Provide the (x, y) coordinate of the cell's center where the given text is located.  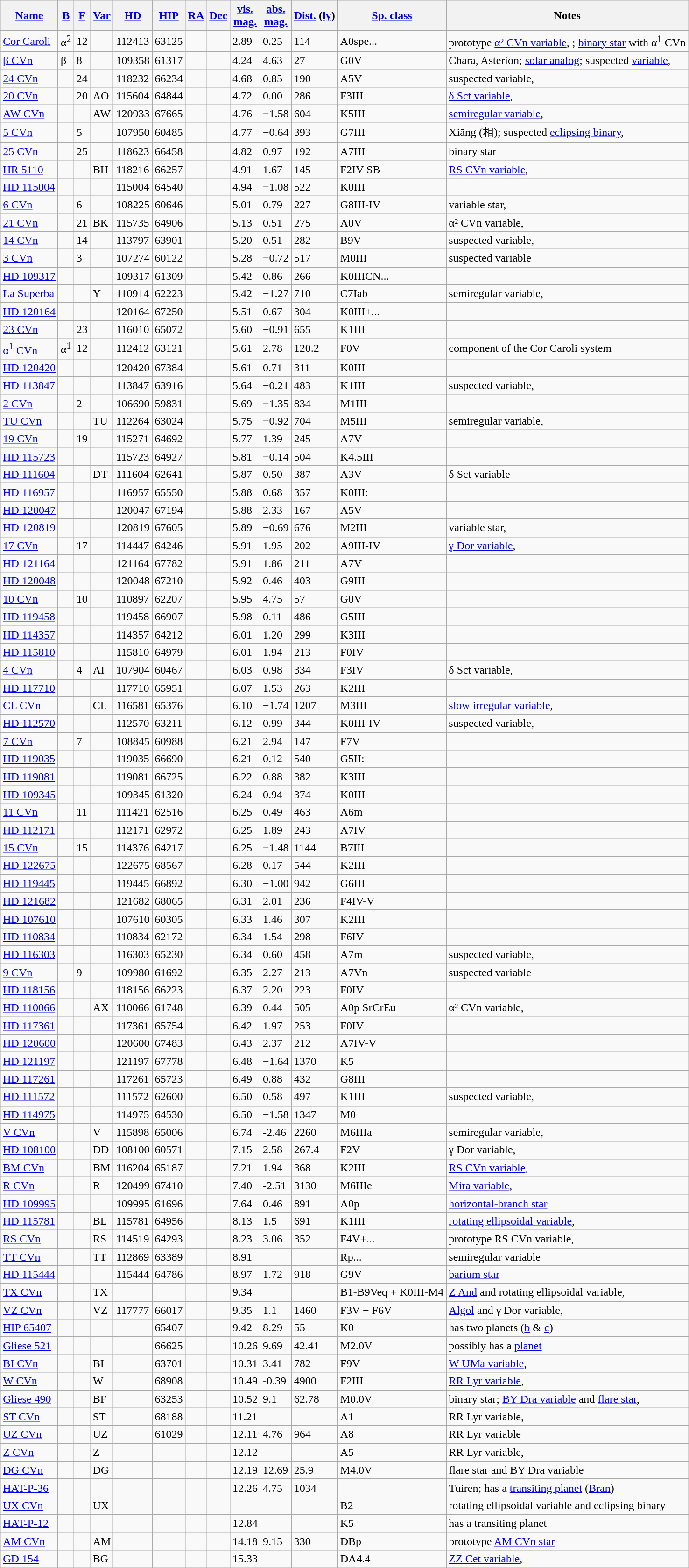
17 (82, 546)
-2.51 (276, 1185)
393 (315, 133)
2.27 (276, 972)
236 (315, 901)
63701 (169, 1363)
1.1 (276, 1310)
116303 (133, 954)
115735 (133, 222)
W UMa variable, (568, 1363)
61029 (169, 1434)
120048 (133, 581)
F9V (392, 1363)
K0III+... (392, 312)
2.58 (276, 1150)
782 (315, 1363)
2260 (315, 1132)
5.98 (245, 617)
115004 (133, 187)
B2 (392, 1505)
2.33 (276, 510)
A6m (392, 812)
12.11 (245, 1434)
66017 (169, 1310)
HD 119458 (29, 617)
HD 109345 (29, 795)
semiregular variable (568, 1257)
A0spe... (392, 41)
65951 (169, 688)
1.54 (276, 937)
115781 (133, 1221)
64906 (169, 222)
64293 (169, 1239)
119081 (133, 777)
118156 (133, 990)
374 (315, 795)
267.4 (315, 1150)
17 CVn (29, 546)
344 (315, 724)
M6IIIa (392, 1132)
63211 (169, 724)
10.52 (245, 1399)
64786 (169, 1275)
F2III (392, 1381)
prototype AM CVn star (568, 1541)
253 (315, 1026)
116010 (133, 329)
G8III-IV (392, 205)
114447 (133, 546)
704 (315, 421)
HD 120047 (29, 510)
117261 (133, 1079)
HD 115004 (29, 187)
942 (315, 883)
120933 (133, 114)
9.1 (276, 1399)
65072 (169, 329)
19 CVn (29, 439)
RA (196, 16)
109345 (133, 795)
DBp (392, 1541)
α2 (66, 41)
544 (315, 866)
68908 (169, 1381)
62172 (169, 937)
483 (315, 385)
112264 (133, 421)
has a transiting planet (568, 1523)
63901 (169, 240)
5 CVn (29, 133)
15.33 (245, 1559)
Var (102, 16)
HD 110066 (29, 1008)
119458 (133, 617)
has two planets (b & c) (568, 1328)
463 (315, 812)
4.94 (245, 187)
A7IV-V (392, 1043)
114376 (133, 848)
243 (315, 830)
4.82 (245, 151)
15 CVn (29, 848)
HD 120048 (29, 581)
0.98 (276, 670)
0.86 (276, 276)
−0.64 (276, 133)
115810 (133, 652)
AW CVn (29, 114)
121682 (133, 901)
5.92 (245, 581)
Tuiren; has a transiting planet (Bran) (568, 1488)
6.49 (245, 1079)
108225 (133, 205)
AM CVn (29, 1541)
6.07 (245, 688)
0.49 (276, 812)
HD 112171 (29, 830)
0.17 (276, 866)
HD 112570 (29, 724)
ST CVn (29, 1417)
65407 (169, 1328)
−1.00 (276, 883)
64844 (169, 96)
HD 116303 (29, 954)
HD 120600 (29, 1043)
115723 (133, 457)
62207 (169, 599)
−1.08 (276, 187)
67483 (169, 1043)
F3IV (392, 670)
prototype α² CVn variable, ; binary star with α1 CVn (568, 41)
691 (315, 1221)
111572 (133, 1097)
119445 (133, 883)
5.81 (245, 457)
112869 (133, 1257)
M0.0V (392, 1399)
TX CVn (29, 1292)
110914 (133, 294)
2 (82, 404)
4.77 (245, 133)
−1.35 (276, 404)
120499 (133, 1185)
0.12 (276, 759)
G9III (392, 581)
A8 (392, 1434)
DD (102, 1150)
HR 5110 (29, 169)
BM (102, 1168)
0.58 (276, 1097)
2.89 (245, 41)
118623 (133, 151)
5.28 (245, 258)
1.97 (276, 1026)
68065 (169, 901)
109980 (133, 972)
311 (315, 368)
0.44 (276, 1008)
6.12 (245, 724)
Gliese 490 (29, 1399)
M2III (392, 528)
834 (315, 404)
458 (315, 954)
21 (82, 222)
25 CVn (29, 151)
component of the Cor Caroli system (568, 348)
4.63 (276, 60)
Y (102, 294)
HD 115781 (29, 1221)
6.74 (245, 1132)
112413 (133, 41)
−0.21 (276, 385)
61320 (169, 795)
0.97 (276, 151)
A7Vn (392, 972)
rotating ellipsoidal variable and eclipsing binary (568, 1505)
117361 (133, 1026)
3130 (315, 1185)
UZ CVn (29, 1434)
60122 (169, 258)
67605 (169, 528)
918 (315, 1275)
118216 (133, 169)
Z And and rotating ellipsoidal variable, (568, 1292)
Algol and γ Dor variable, (568, 1310)
F2V (392, 1150)
B7III (392, 848)
10.26 (245, 1346)
HD 110834 (29, 937)
4 (82, 670)
66234 (169, 78)
TU (102, 421)
6.28 (245, 866)
HAT-P-36 (29, 1488)
Xiāng (相); suspected eclipsing binary, (568, 133)
HD 120420 (29, 368)
F3V + F6V (392, 1310)
K0III: (392, 492)
67384 (169, 368)
β CVn (29, 60)
rotating ellipsoidal variable, (568, 1221)
AW (102, 114)
110897 (133, 599)
M6IIIe (392, 1185)
α1 (66, 348)
W (102, 1381)
HD 116957 (29, 492)
G7III (392, 133)
1144 (315, 848)
BK (102, 222)
112412 (133, 348)
4 CVn (29, 670)
A0p (392, 1203)
304 (315, 312)
1.89 (276, 830)
60467 (169, 670)
60646 (169, 205)
63916 (169, 385)
67250 (169, 312)
1.39 (276, 439)
486 (315, 617)
HD 114357 (29, 634)
108845 (133, 741)
62600 (169, 1097)
2.37 (276, 1043)
65723 (169, 1079)
6.37 (245, 990)
64530 (169, 1114)
62.78 (315, 1399)
110834 (133, 937)
F4V+... (392, 1239)
12.84 (245, 1523)
66458 (169, 151)
66892 (169, 883)
5.75 (245, 421)
BF (102, 1399)
1.46 (276, 919)
25.9 (315, 1470)
G8III (392, 1079)
HD 111572 (29, 1097)
6.30 (245, 883)
114519 (133, 1239)
223 (315, 990)
−0.14 (276, 457)
5.51 (245, 312)
24 CVn (29, 78)
65376 (169, 706)
0.94 (276, 795)
−1.27 (276, 294)
65006 (169, 1132)
4.24 (245, 60)
5 (82, 133)
110066 (133, 1008)
65230 (169, 954)
Sp. class (392, 16)
120.2 (315, 348)
HD 122675 (29, 866)
540 (315, 759)
67778 (169, 1061)
11.21 (245, 1417)
DT (102, 475)
23 (82, 329)
64246 (169, 546)
0.00 (276, 96)
barium star (568, 1275)
CL CVn (29, 706)
HD 111604 (29, 475)
116957 (133, 492)
266 (315, 276)
BH (102, 169)
R (102, 1185)
UX (102, 1505)
382 (315, 777)
M4.0V (392, 1470)
RS (102, 1239)
6.33 (245, 919)
307 (315, 919)
6.43 (245, 1043)
δ Sct variable (568, 475)
4.68 (245, 78)
flare star and BY Dra variable (568, 1470)
HD 107610 (29, 919)
−0.72 (276, 258)
6 (82, 205)
192 (315, 151)
61309 (169, 276)
60988 (169, 741)
64212 (169, 634)
A0V (392, 222)
211 (315, 563)
63389 (169, 1257)
122675 (133, 866)
TT CVn (29, 1257)
−1.64 (276, 1061)
K0III-IV (392, 724)
116204 (133, 1168)
K4.5III (392, 457)
117710 (133, 688)
1.72 (276, 1275)
1034 (315, 1488)
2.20 (276, 990)
14 CVn (29, 240)
0.99 (276, 724)
108100 (133, 1150)
8.97 (245, 1275)
61692 (169, 972)
4900 (315, 1381)
10 CVn (29, 599)
114975 (133, 1114)
TU CVn (29, 421)
HAT-P-12 (29, 1523)
−0.91 (276, 329)
6.22 (245, 777)
109995 (133, 1203)
522 (315, 187)
676 (315, 528)
HD 121164 (29, 563)
121197 (133, 1061)
HD 113847 (29, 385)
655 (315, 329)
HD 115444 (29, 1275)
10.31 (245, 1363)
prototype RS CVn variable, (568, 1239)
1207 (315, 706)
60305 (169, 919)
111421 (133, 812)
VZ CVn (29, 1310)
0.68 (276, 492)
3 CVn (29, 258)
3 (82, 258)
299 (315, 634)
334 (315, 670)
710 (315, 294)
517 (315, 258)
67410 (169, 1185)
66223 (169, 990)
8 (82, 60)
F4IV-V (392, 901)
106690 (133, 404)
112171 (133, 830)
61748 (169, 1008)
120047 (133, 510)
19 (82, 439)
HD 114975 (29, 1114)
63125 (169, 41)
HD 115723 (29, 457)
120164 (133, 312)
2.01 (276, 901)
61317 (169, 60)
60485 (169, 133)
67665 (169, 114)
horizontal-branch star (568, 1203)
403 (315, 581)
HD 109995 (29, 1203)
121164 (133, 563)
25 (82, 151)
TX (102, 1292)
891 (315, 1203)
6.24 (245, 795)
64217 (169, 848)
60571 (169, 1150)
Name (29, 16)
352 (315, 1239)
2.94 (276, 741)
368 (315, 1168)
20 (82, 96)
DA4.4 (392, 1559)
116581 (133, 706)
AM (102, 1541)
64956 (169, 1221)
1.95 (276, 546)
A5 (392, 1452)
66907 (169, 617)
7.64 (245, 1203)
6 CVn (29, 205)
64979 (169, 652)
113847 (133, 385)
HD 119445 (29, 883)
HD 109317 (29, 276)
F2IV SB (392, 169)
V CVn (29, 1132)
9.69 (276, 1346)
12.69 (276, 1470)
63024 (169, 421)
1.86 (276, 563)
HD 120164 (29, 312)
497 (315, 1097)
387 (315, 475)
K0 (392, 1328)
VZ (102, 1310)
6.10 (245, 706)
2 CVn (29, 404)
M2.0V (392, 1346)
12.19 (245, 1470)
59831 (169, 404)
M0III (392, 258)
M1III (392, 404)
BI CVn (29, 1363)
1.20 (276, 634)
0.11 (276, 617)
HIP 65407 (29, 1328)
vis.mag. (245, 16)
0.85 (276, 78)
115444 (133, 1275)
167 (315, 510)
505 (315, 1008)
10 (82, 599)
42.41 (315, 1346)
1460 (315, 1310)
64540 (169, 187)
4.72 (245, 96)
67194 (169, 510)
HD 115810 (29, 652)
BM CVn (29, 1168)
6.03 (245, 670)
W CVn (29, 1381)
TT (102, 1257)
HD 119081 (29, 777)
115271 (133, 439)
HD 108100 (29, 1150)
Rp... (392, 1257)
8.29 (276, 1328)
2.78 (276, 348)
A7m (392, 954)
120420 (133, 368)
β (66, 60)
M3III (392, 706)
67210 (169, 581)
117777 (133, 1310)
6.35 (245, 972)
63121 (169, 348)
118232 (133, 78)
120819 (133, 528)
7.15 (245, 1150)
F (82, 16)
15 (82, 848)
8.23 (245, 1239)
111604 (133, 475)
107950 (133, 133)
5.77 (245, 439)
possibly has a planet (568, 1346)
61696 (169, 1203)
20 CVn (29, 96)
107610 (133, 919)
B1-B9Veq + K0III-M4 (392, 1292)
HD 119035 (29, 759)
1.67 (276, 169)
Notes (568, 16)
4.91 (245, 169)
HD 118156 (29, 990)
263 (315, 688)
6.48 (245, 1061)
A1 (392, 1417)
66625 (169, 1346)
27 (315, 60)
9.15 (276, 1541)
F6IV (392, 937)
5.01 (245, 205)
Z (102, 1452)
3.41 (276, 1363)
964 (315, 1434)
115604 (133, 96)
109317 (133, 276)
7.21 (245, 1168)
604 (315, 114)
RS CVn (29, 1239)
HD 121682 (29, 901)
0.71 (276, 368)
HD 117361 (29, 1026)
A7IV (392, 830)
202 (315, 546)
67782 (169, 563)
107274 (133, 258)
CL (102, 706)
14.18 (245, 1541)
G5III (392, 617)
G9V (392, 1275)
6.42 (245, 1026)
1370 (315, 1061)
HIP (169, 16)
62223 (169, 294)
120600 (133, 1043)
GD 154 (29, 1559)
5.13 (245, 222)
8.91 (245, 1257)
64692 (169, 439)
109358 (133, 60)
6.31 (245, 901)
G6III (392, 883)
1.53 (276, 688)
DG (102, 1470)
Mira variable, (568, 1185)
UZ (102, 1434)
286 (315, 96)
C7Iab (392, 294)
slow irregular variable, (568, 706)
5.89 (245, 528)
-2.46 (276, 1132)
65187 (169, 1168)
HD 120819 (29, 528)
M5III (392, 421)
AO (102, 96)
Gliese 521 (29, 1346)
V (102, 1132)
DG CVn (29, 1470)
HD 121197 (29, 1061)
F3III (392, 96)
66690 (169, 759)
0.60 (276, 954)
65550 (169, 492)
RR Lyr variable (568, 1434)
10.49 (245, 1381)
−0.92 (276, 421)
A7III (392, 151)
3.06 (276, 1239)
R CVn (29, 1185)
7 (82, 741)
ZZ Cet variable, (568, 1559)
Dist. (ly) (315, 16)
AI (102, 670)
UX CVn (29, 1505)
113797 (133, 240)
−0.69 (276, 528)
7 CVn (29, 741)
F0V (392, 348)
14 (82, 240)
9 CVn (29, 972)
BL (102, 1221)
5.64 (245, 385)
B9V (392, 240)
62641 (169, 475)
binary star (568, 151)
65754 (169, 1026)
107904 (133, 670)
5.69 (245, 404)
66725 (169, 777)
9.35 (245, 1310)
-0.39 (276, 1381)
5.87 (245, 475)
Z CVn (29, 1452)
112570 (133, 724)
298 (315, 937)
5.95 (245, 599)
8.13 (245, 1221)
0.25 (276, 41)
62516 (169, 812)
227 (315, 205)
BI (102, 1363)
282 (315, 240)
F7V (392, 741)
63253 (169, 1399)
A3V (392, 475)
α1 CVn (29, 348)
66257 (169, 169)
9 (82, 972)
Dec (218, 16)
0.67 (276, 312)
5.20 (245, 240)
57 (315, 599)
0.50 (276, 475)
A9III-IV (392, 546)
330 (315, 1541)
245 (315, 439)
212 (315, 1043)
HD (133, 16)
M0 (392, 1114)
432 (315, 1079)
binary star; BY Dra variable and flare star, (568, 1399)
A0p SrCrEu (392, 1008)
K5III (392, 114)
7.40 (245, 1185)
119035 (133, 759)
504 (315, 457)
23 CVn (29, 329)
12.26 (245, 1488)
K0IIICN... (392, 276)
HD 117261 (29, 1079)
1347 (315, 1114)
B (66, 16)
11 (82, 812)
Chara, Asterion; solar analog; suspected variable, (568, 60)
275 (315, 222)
5.60 (245, 329)
64927 (169, 457)
145 (315, 169)
190 (315, 78)
147 (315, 741)
9.42 (245, 1328)
−1.74 (276, 706)
abs.mag. (276, 16)
68567 (169, 866)
114 (315, 41)
55 (315, 1328)
12.12 (245, 1452)
68188 (169, 1417)
ST (102, 1417)
BG (102, 1559)
La Superba (29, 294)
9.34 (245, 1292)
11 CVn (29, 812)
6.39 (245, 1008)
62972 (169, 830)
114357 (133, 634)
G5II: (392, 759)
115898 (133, 1132)
357 (315, 492)
−1.48 (276, 848)
HD 117710 (29, 688)
21 CVn (29, 222)
0.79 (276, 205)
24 (82, 78)
1.5 (276, 1221)
Cor Caroli (29, 41)
AX (102, 1008)
